From the cell containing the given text, extract its center point as (x, y) coordinate. 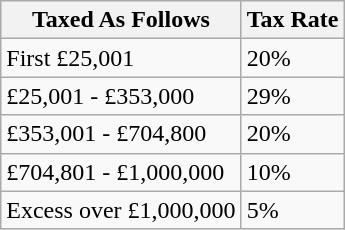
5% (292, 210)
Tax Rate (292, 20)
29% (292, 96)
Excess over £1,000,000 (121, 210)
£25,001 - £353,000 (121, 96)
£704,801 - £1,000,000 (121, 172)
£353,001 - £704,800 (121, 134)
First £25,001 (121, 58)
10% (292, 172)
Taxed As Follows (121, 20)
